From the cell containing the given text, extract its center point as [X, Y] coordinate. 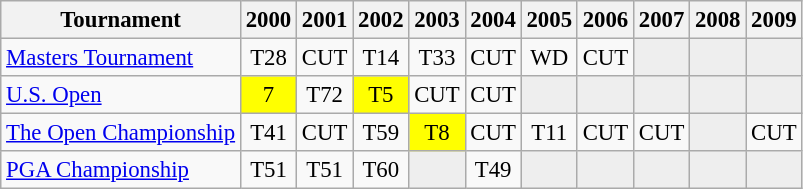
T8 [437, 133]
T5 [381, 95]
T11 [549, 133]
T14 [381, 58]
2009 [774, 20]
PGA Championship [121, 170]
U.S. Open [121, 95]
2004 [493, 20]
2000 [268, 20]
Tournament [121, 20]
7 [268, 95]
T60 [381, 170]
T41 [268, 133]
The Open Championship [121, 133]
T28 [268, 58]
2007 [661, 20]
2002 [381, 20]
T59 [381, 133]
Masters Tournament [121, 58]
2003 [437, 20]
WD [549, 58]
T49 [493, 170]
2006 [605, 20]
T33 [437, 58]
2008 [718, 20]
T72 [325, 95]
2005 [549, 20]
2001 [325, 20]
